Scan for the cell matching the given text and deliver its (x, y) coordinate at center. 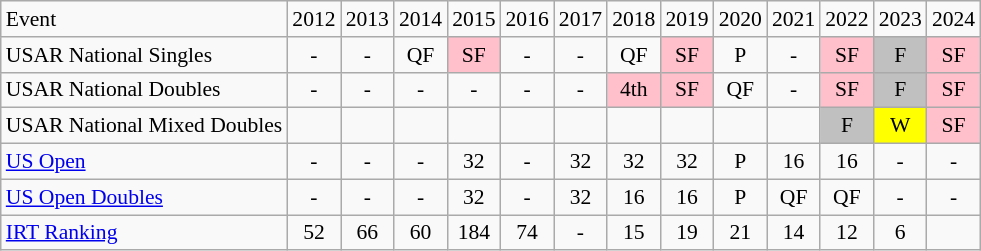
IRT Ranking (144, 233)
W (900, 126)
21 (740, 233)
2016 (526, 19)
Event (144, 19)
60 (420, 233)
15 (634, 233)
52 (314, 233)
4th (634, 90)
2021 (794, 19)
USAR National Mixed Doubles (144, 126)
2023 (900, 19)
19 (686, 233)
74 (526, 233)
2017 (580, 19)
12 (846, 233)
14 (794, 233)
2013 (368, 19)
US Open Doubles (144, 197)
US Open (144, 162)
66 (368, 233)
2012 (314, 19)
2022 (846, 19)
USAR National Doubles (144, 90)
2020 (740, 19)
2015 (474, 19)
2024 (954, 19)
2019 (686, 19)
USAR National Singles (144, 55)
2014 (420, 19)
184 (474, 233)
2018 (634, 19)
6 (900, 233)
